Provide the [x, y] coordinate of the cell's center where the given text is located.  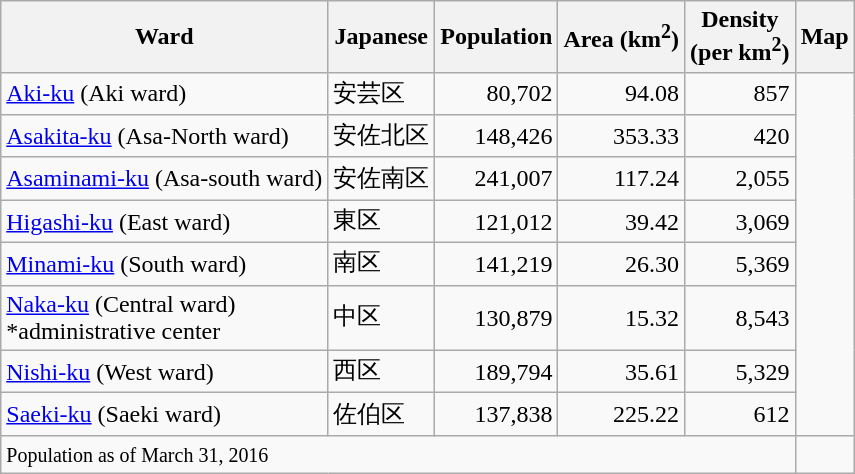
353.33 [622, 136]
94.08 [622, 94]
Asaminami-ku (Asa-south ward) [164, 178]
Area (km2) [622, 37]
佐伯区 [382, 414]
130,879 [496, 318]
189,794 [496, 372]
Population [496, 37]
安芸区 [382, 94]
Minami-ku (South ward) [164, 264]
東区 [382, 222]
225.22 [622, 414]
241,007 [496, 178]
26.30 [622, 264]
35.61 [622, 372]
2,055 [740, 178]
137,838 [496, 414]
121,012 [496, 222]
Saeki-ku (Saeki ward) [164, 414]
Ward [164, 37]
Higashi-ku (East ward) [164, 222]
612 [740, 414]
15.32 [622, 318]
Population as of March 31, 2016 [398, 454]
Japanese [382, 37]
80,702 [496, 94]
5,369 [740, 264]
141,219 [496, 264]
857 [740, 94]
148,426 [496, 136]
3,069 [740, 222]
420 [740, 136]
南区 [382, 264]
安佐南区 [382, 178]
Naka-ku (Central ward)*administrative center [164, 318]
39.42 [622, 222]
Density(per km2) [740, 37]
Asakita-ku (Asa-North ward) [164, 136]
西区 [382, 372]
安佐北区 [382, 136]
Map [824, 37]
Nishi-ku (West ward) [164, 372]
117.24 [622, 178]
5,329 [740, 372]
Aki-ku (Aki ward) [164, 94]
8,543 [740, 318]
中区 [382, 318]
